Return (x, y) of the center of cell containing provided text 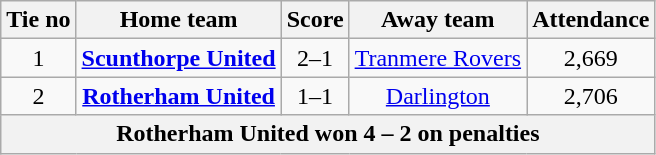
Attendance (591, 20)
Rotherham United won 4 – 2 on penalties (328, 134)
2 (38, 96)
1–1 (315, 96)
Tranmere Rovers (438, 58)
Score (315, 20)
Scunthorpe United (178, 58)
1 (38, 58)
2,669 (591, 58)
2,706 (591, 96)
Home team (178, 20)
Darlington (438, 96)
Rotherham United (178, 96)
Tie no (38, 20)
Away team (438, 20)
2–1 (315, 58)
